Identify which cell holds the provided text, then report its (x, y) central coordinate. 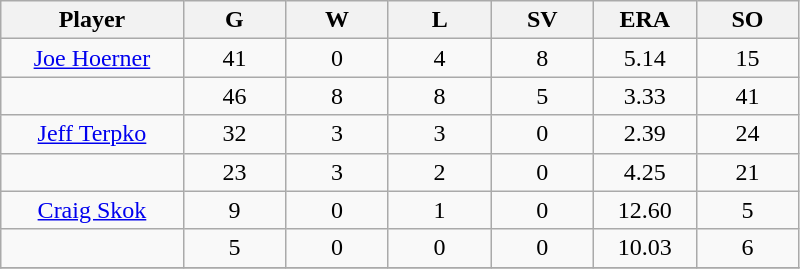
2 (440, 172)
G (234, 20)
21 (748, 172)
12.60 (646, 210)
Jeff Terpko (92, 134)
1 (440, 210)
4 (440, 58)
4.25 (646, 172)
6 (748, 248)
46 (234, 96)
Joe Hoerner (92, 58)
24 (748, 134)
SO (748, 20)
23 (234, 172)
ERA (646, 20)
Craig Skok (92, 210)
10.03 (646, 248)
W (338, 20)
15 (748, 58)
SV (542, 20)
3.33 (646, 96)
Player (92, 20)
5.14 (646, 58)
9 (234, 210)
2.39 (646, 134)
L (440, 20)
32 (234, 134)
